Pinpoint the cell where the given text exists, returning its [X, Y] midpoint coordinate. 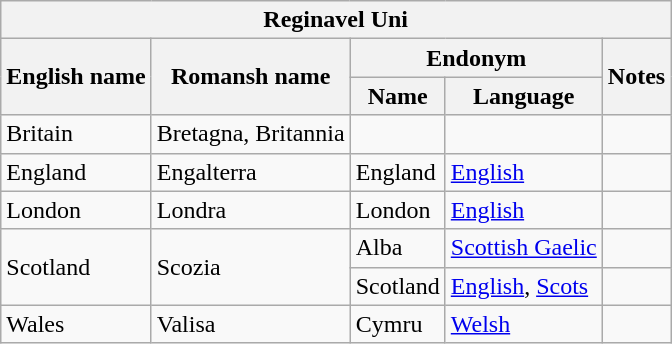
Reginavel Uni [336, 20]
Engalterra [250, 172]
Notes [636, 77]
English, Scots [524, 286]
Alba [398, 248]
Londra [250, 210]
Bretagna, Britannia [250, 134]
Scottish Gaelic [524, 248]
Scozia [250, 267]
Name [398, 96]
Language [524, 96]
English name [76, 77]
Endonym [476, 58]
Romansh name [250, 77]
Wales [76, 324]
Valisa [250, 324]
Welsh [524, 324]
Cymru [398, 324]
Britain [76, 134]
